From the cell containing the given text, extract its center point as [X, Y] coordinate. 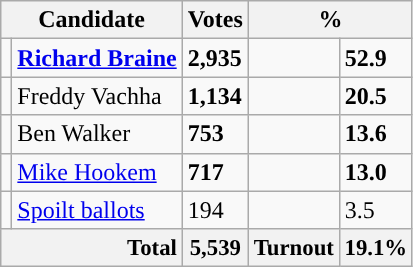
13.6 [376, 134]
Mike Hookem [97, 172]
Ben Walker [97, 134]
% [330, 20]
19.1% [376, 248]
2,935 [215, 58]
Total [92, 248]
20.5 [376, 96]
13.0 [376, 172]
3.5 [376, 210]
717 [215, 172]
Freddy Vachha [97, 96]
52.9 [376, 58]
Votes [215, 20]
Candidate [92, 20]
1,134 [215, 96]
753 [215, 134]
Turnout [294, 248]
194 [215, 210]
Richard Braine [97, 58]
Spoilt ballots [97, 210]
5,539 [215, 248]
